Provide the (X, Y) coordinate of the cell's center where the given text is located.  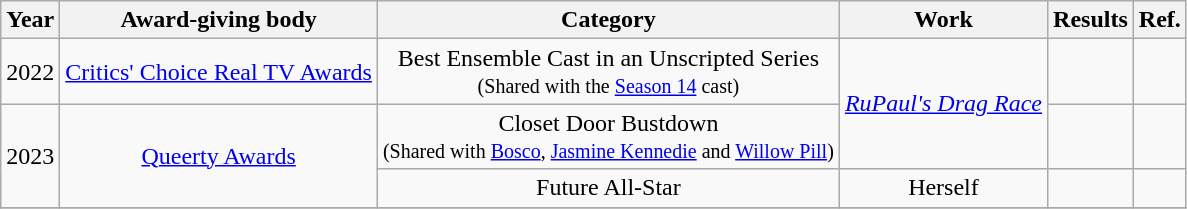
2023 (30, 156)
Queerty Awards (219, 156)
Results (1091, 20)
Work (943, 20)
Category (608, 20)
RuPaul's Drag Race (943, 104)
Herself (943, 188)
Critics' Choice Real TV Awards (219, 72)
Ref. (1160, 20)
Closet Door Bustdown(Shared with Bosco, Jasmine Kennedie and Willow Pill) (608, 136)
Best Ensemble Cast in an Unscripted Series(Shared with the Season 14 cast) (608, 72)
Year (30, 20)
Award-giving body (219, 20)
2022 (30, 72)
Future All-Star (608, 188)
